Find where the given text appears and provide that cell's center as [X, Y] coordinate. 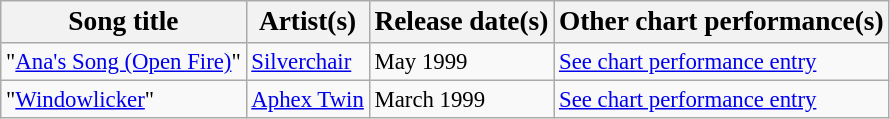
"Ana's Song (Open Fire)" [124, 62]
Other chart performance(s) [722, 22]
Song title [124, 22]
March 1999 [462, 100]
Artist(s) [308, 22]
Release date(s) [462, 22]
"Windowlicker" [124, 100]
Aphex Twin [308, 100]
Silverchair [308, 62]
May 1999 [462, 62]
